Provide the (X, Y) coordinate of the cell's center where the given text is located.  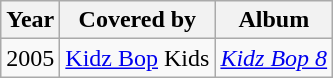
Covered by (138, 20)
Kidz Bop Kids (138, 58)
Album (274, 20)
2005 (30, 58)
Kidz Bop 8 (274, 58)
Year (30, 20)
